Capture the cell that displays the provided text and extract its [x, y] central coordinate. 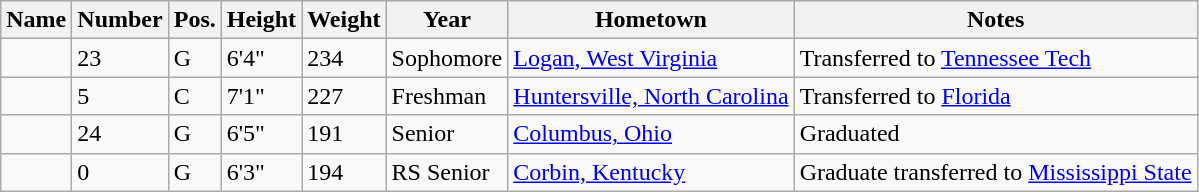
C [194, 96]
194 [344, 172]
Transferred to Tennessee Tech [996, 58]
Corbin, Kentucky [651, 172]
0 [120, 172]
Logan, West Virginia [651, 58]
5 [120, 96]
6'4" [261, 58]
Notes [996, 20]
Pos. [194, 20]
Graduated [996, 134]
Transferred to Florida [996, 96]
Hometown [651, 20]
Sophomore [447, 58]
Name [36, 20]
24 [120, 134]
23 [120, 58]
RS Senior [447, 172]
227 [344, 96]
Freshman [447, 96]
6'5" [261, 134]
Columbus, Ohio [651, 134]
7'1" [261, 96]
Huntersville, North Carolina [651, 96]
6'3" [261, 172]
234 [344, 58]
Year [447, 20]
Number [120, 20]
191 [344, 134]
Graduate transferred to Mississippi State [996, 172]
Senior [447, 134]
Weight [344, 20]
Height [261, 20]
